Output the (x, y) coordinate of the center of the cell containing the given text.  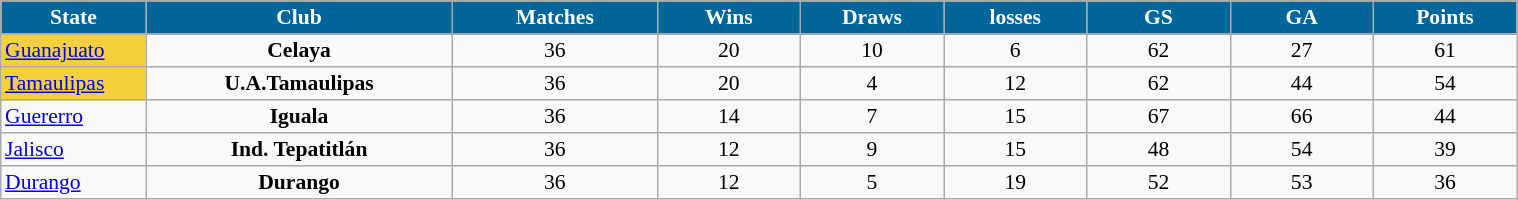
67 (1158, 116)
Club (300, 18)
Points (1444, 18)
66 (1302, 116)
7 (872, 116)
GA (1302, 18)
Celaya (300, 50)
Tamaulipas (73, 84)
Jalisco (73, 150)
19 (1016, 182)
14 (728, 116)
State (73, 18)
Wins (728, 18)
48 (1158, 150)
53 (1302, 182)
9 (872, 150)
27 (1302, 50)
6 (1016, 50)
GS (1158, 18)
52 (1158, 182)
U.A.Tamaulipas (300, 84)
4 (872, 84)
Guererro (73, 116)
Ind. Tepatitlán (300, 150)
Guanajuato (73, 50)
10 (872, 50)
Matches (556, 18)
Iguala (300, 116)
61 (1444, 50)
Draws (872, 18)
losses (1016, 18)
39 (1444, 150)
5 (872, 182)
